Pinpoint the cell where the given text exists, returning its (X, Y) midpoint coordinate. 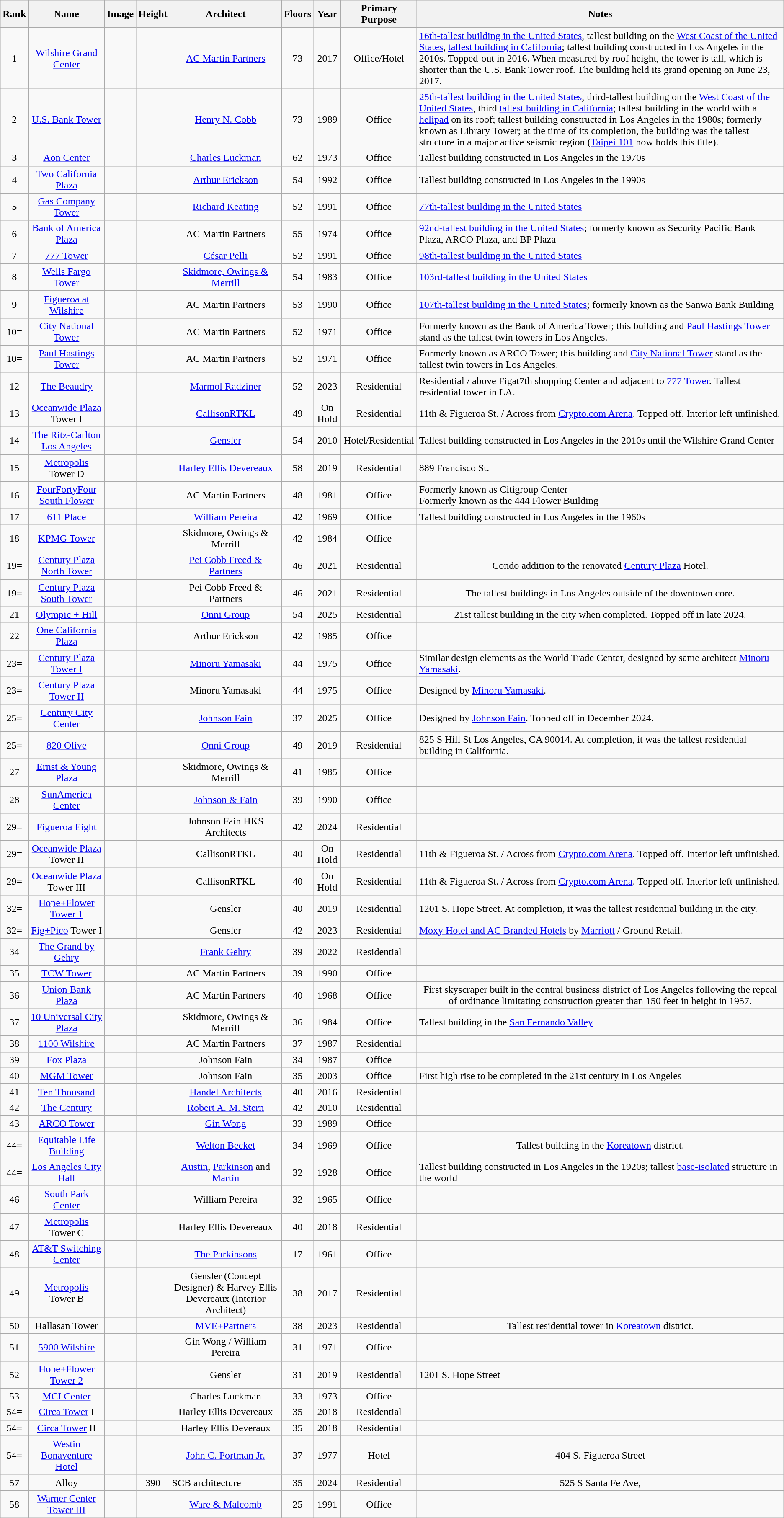
Figueroa Eight (67, 827)
9 (14, 304)
611 Place (67, 517)
8 (14, 277)
Warner Center Tower III (67, 1504)
5 (14, 207)
Robert A. M. Stern (225, 1108)
Hope+Flower Tower 2 (67, 1375)
3 (14, 158)
Metropolis Tower B (67, 1293)
Gas Company Tower (67, 207)
1201 S. Hope Street. At completion, it was the tallest residential building in the city. (600, 909)
Tallest residential tower in Koreatown district. (600, 1326)
57 (14, 1482)
John C. Portman Jr. (225, 1455)
103rd-tallest building in the United States (600, 277)
1974 (328, 234)
The Beaudry (67, 386)
5900 Wilshire (67, 1347)
Ernst & Young Plaza (67, 772)
55 (297, 234)
Fig+Pico Tower I (67, 930)
4 (14, 179)
Two California Plaza (67, 179)
Tallest building constructed in Los Angeles in the 1970s (600, 158)
1928 (328, 1173)
Rank (14, 14)
Tallest building constructed in Los Angeles in the 1920s; tallest base-isolated structure in the world (600, 1173)
U.S. Bank Tower (67, 119)
Metropolis Tower C (67, 1227)
16 (14, 495)
1992 (328, 179)
Tallest building constructed in Los Angeles in the 1960s (600, 517)
25 (297, 1504)
390 (153, 1482)
Hallasan Tower (67, 1326)
10 Universal City Plaza (67, 1022)
Austin, Parkinson and Martin (225, 1173)
Circa Tower II (67, 1428)
Century Plaza Tower II (67, 690)
Gin Wong / William Pereira (225, 1347)
Condo addition to the renovated Century Plaza Hotel. (600, 565)
Oceanwide Plaza Tower I (67, 414)
77th-tallest building in the United States (600, 207)
Year (328, 14)
Hotel/Residential (379, 441)
525 S Santa Fe Ave, (600, 1482)
6 (14, 234)
1965 (328, 1200)
First high rise to be completed in the 21st century in Los Angeles (600, 1076)
15 (14, 468)
Los Angeles City Hall (67, 1173)
Paul Hastings Tower (67, 359)
Aon Center (67, 158)
Johnson Fain HKS Architects (225, 827)
Tallest building constructed in Los Angeles in the 2010s until the Wilshire Grand Center (600, 441)
1968 (328, 995)
The Century (67, 1108)
1983 (328, 277)
825 S Hill St Los Angeles, CA 90014. At completion, it was the tallest residential building in California. (600, 745)
The Ritz-Carlton Los Angeles (67, 441)
Formerly known as Citigroup CenterFormerly known as the 444 Flower Building (600, 495)
Hotel (379, 1455)
Frank Gehry (225, 952)
50 (14, 1326)
21 (14, 614)
404 S. Figueroa Street (600, 1455)
Richard Keating (225, 207)
Equitable Life Building (67, 1145)
2003 (328, 1076)
Handel Architects (225, 1092)
Tallest building in the San Fernando Valley (600, 1022)
Tallest building constructed in Los Angeles in the 1990s (600, 179)
820 Olive (67, 745)
Westin Bonaventure Hotel (67, 1455)
Century Plaza South Tower (67, 593)
2016 (328, 1092)
TCW Tower (67, 973)
FourFortyFour South Flower (67, 495)
Office/Hotel (379, 58)
43 (14, 1123)
Metropolis Tower D (67, 468)
Ten Thousand (67, 1092)
Primary Purpose (379, 14)
Union Bank Plaza (67, 995)
2022 (328, 952)
Moxy Hotel and AC Branded Hotels by Marriott / Ground Retail. (600, 930)
Olympic + Hill (67, 614)
21st tallest building in the city when completed. Topped off in late 2024. (600, 614)
Hope+Flower Tower 1 (67, 909)
1981 (328, 495)
Figueroa at Wilshire (67, 304)
Welton Becket (225, 1145)
1201 S. Hope Street (600, 1375)
Image (121, 14)
18 (14, 539)
César Pelli (225, 256)
62 (297, 158)
7 (14, 256)
Wilshire Grand Center (67, 58)
28 (14, 799)
Ware & Malcomb (225, 1504)
MCI Center (67, 1396)
1 (14, 58)
13 (14, 414)
47 (14, 1227)
The Grand by Gehry (67, 952)
92nd-tallest building in the United States; formerly known as Security Pacific Bank Plaza, ARCO Plaza, and BP Plaza (600, 234)
Formerly known as the Bank of America Tower; this building and Paul Hastings Tower stand as the tallest twin towers in Los Angeles. (600, 332)
Height (153, 14)
Marmol Radziner (225, 386)
SunAmerica Center (67, 799)
51 (14, 1347)
Notes (600, 14)
Name (67, 14)
Henry N. Cobb (225, 119)
Wells Fargo Tower (67, 277)
Residential / above Figat7th shopping Center and adjacent to 777 Tower. Tallest residential tower in LA. (600, 386)
Harley Ellis Deveraux (225, 1428)
AT&T Switching Center (67, 1254)
Gin Wong (225, 1123)
Floors (297, 14)
22 (14, 636)
Johnson & Fain (225, 799)
Designed by Minoru Yamasaki. (600, 690)
ARCO Tower (67, 1123)
14 (14, 441)
The tallest buildings in Los Angeles outside of the downtown core. (600, 593)
889 Francisco St. (600, 468)
Alloy (67, 1482)
Designed by Johnson Fain. Topped off in December 2024. (600, 718)
City National Tower (67, 332)
12 (14, 386)
777 Tower (67, 256)
Century City Center (67, 718)
Formerly known as ARCO Tower; this building and City National Tower stand as the tallest twin towers in Los Angeles. (600, 359)
Bank of America Plaza (67, 234)
SCB architecture (225, 1482)
1961 (328, 1254)
27 (14, 772)
KPMG Tower (67, 539)
South Park Center (67, 1200)
Century Plaza Tower I (67, 663)
Gensler (Concept Designer) & Harvey Ellis Devereaux (Interior Architect) (225, 1293)
The Parkinsons (225, 1254)
Architect (225, 14)
MVE+Partners (225, 1326)
98th-tallest building in the United States (600, 256)
Oceanwide Plaza Tower III (67, 881)
107th-tallest building in the United States; formerly known as the Sanwa Bank Building (600, 304)
1977 (328, 1455)
One California Plaza (67, 636)
Oceanwide Plaza Tower II (67, 855)
Fox Plaza (67, 1060)
Circa Tower I (67, 1412)
Century Plaza North Tower (67, 565)
1100 Wilshire (67, 1044)
MGM Tower (67, 1076)
2 (14, 119)
Tallest building in the Koreatown district. (600, 1145)
Similar design elements as the World Trade Center, designed by same architect Minoru Yamasaki. (600, 663)
